Search for the cell housing the specified text and yield its (X, Y) center coordinate. 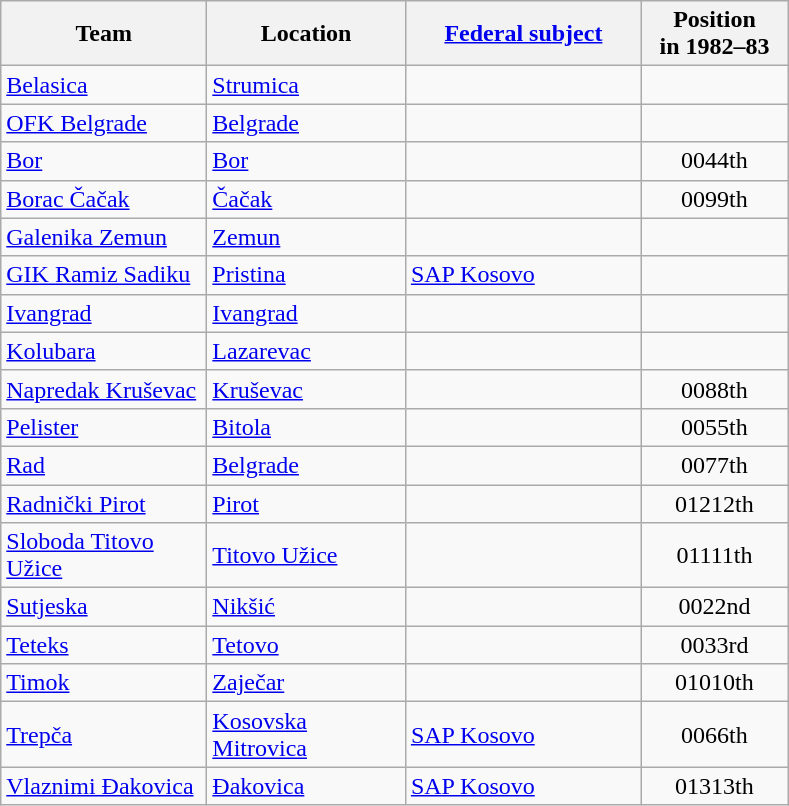
Vlaznimi Đakovica (104, 786)
Čačak (306, 199)
GIK Ramiz Sadiku (104, 275)
Teteks (104, 645)
0099th (714, 199)
0044th (714, 161)
Lazarevac (306, 351)
0066th (714, 734)
Kruševac (306, 389)
Radnički Pirot (104, 503)
Pristina (306, 275)
Zaječar (306, 683)
01212th (714, 503)
Galenika Zemun (104, 237)
0088th (714, 389)
Trepča (104, 734)
Team (104, 34)
Pirot (306, 503)
Nikšić (306, 607)
Tetovo (306, 645)
0055th (714, 427)
Titovo Užice (306, 556)
Pelister (104, 427)
Borac Čačak (104, 199)
0022nd (714, 607)
0077th (714, 465)
Napredak Kruševac (104, 389)
Sloboda Titovo Užice (104, 556)
Location (306, 34)
01313th (714, 786)
01111th (714, 556)
Strumica (306, 85)
0033rd (714, 645)
OFK Belgrade (104, 123)
Rad (104, 465)
Zemun (306, 237)
Timok (104, 683)
Federal subject (523, 34)
Sutjeska (104, 607)
Kolubara (104, 351)
Positionin 1982–83 (714, 34)
01010th (714, 683)
Kosovska Mitrovica (306, 734)
Bitola (306, 427)
Belasica (104, 85)
Đakovica (306, 786)
